Scan for the cell matching the given text and deliver its (x, y) coordinate at center. 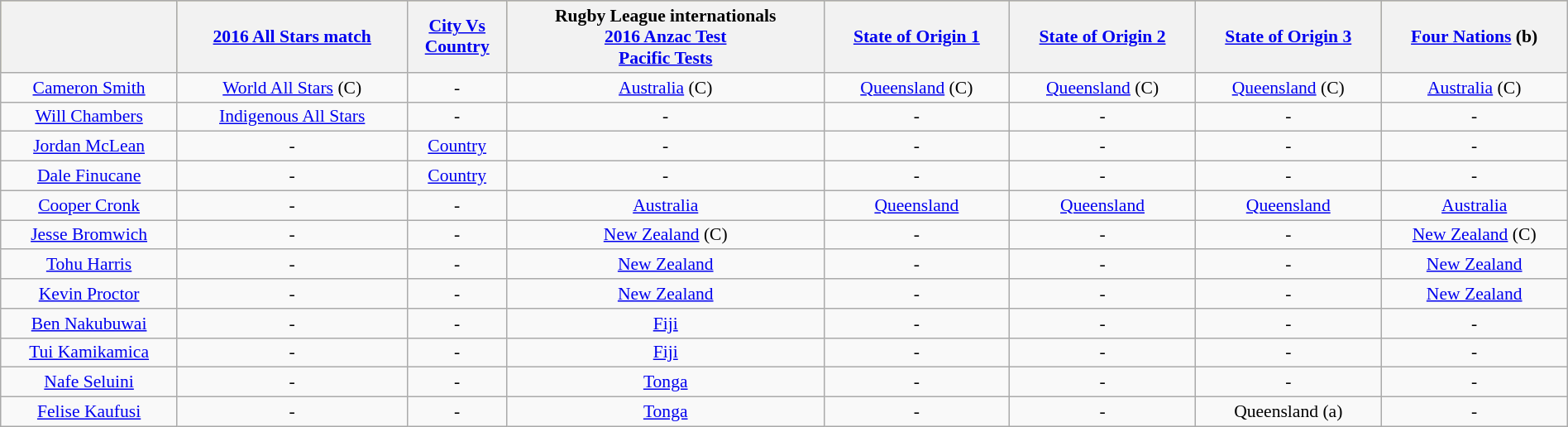
Ben Nakubuwai (89, 324)
City VsCountry (457, 36)
Jordan McLean (89, 146)
Kevin Proctor (89, 294)
Queensland (a) (1288, 412)
Cameron Smith (89, 88)
Cooper Cronk (89, 205)
Tui Kamikamica (89, 353)
Dale Finucane (89, 176)
Rugby League internationals2016 Anzac Test Pacific Tests (665, 36)
World All Stars (C) (292, 88)
Felise Kaufusi (89, 412)
2016 All Stars match (292, 36)
Nafe Seluini (89, 382)
Will Chambers (89, 117)
State of Origin 1 (916, 36)
Indigenous All Stars (292, 117)
State of Origin 3 (1288, 36)
Four Nations (b) (1474, 36)
Jesse Bromwich (89, 235)
State of Origin 2 (1103, 36)
Tohu Harris (89, 265)
